Find where the given text appears and provide that cell's center as (X, Y) coordinate. 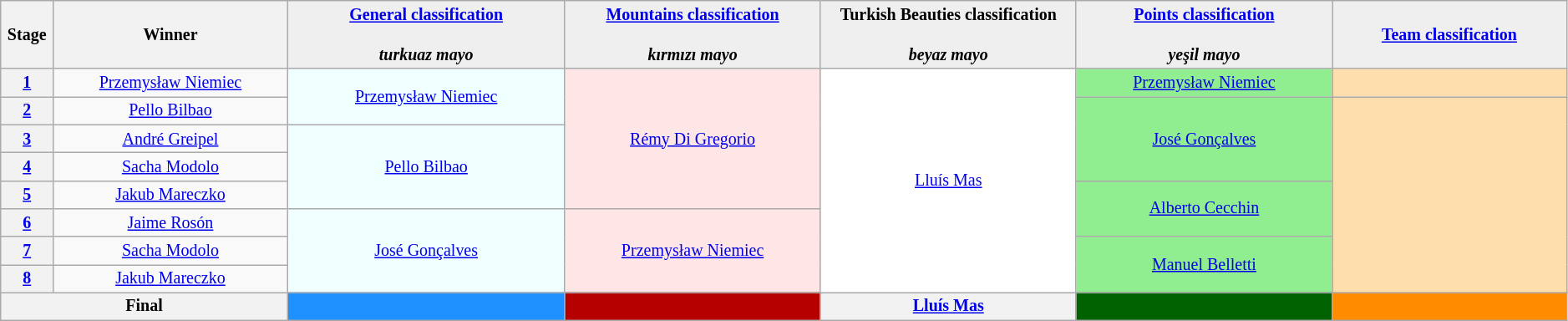
2 (27, 110)
André Greipel (170, 139)
General classificationturkuaz mayo (426, 35)
Manuel Belletti (1204, 264)
Stage (27, 35)
3 (27, 139)
4 (27, 167)
8 (27, 279)
Alberto Cecchin (1204, 209)
7 (27, 251)
5 (27, 194)
1 (27, 84)
Jaime Rosón (170, 222)
Points classificationyeşil mayo (1204, 35)
6 (27, 222)
Rémy Di Gregorio (693, 139)
Turkish Beauties classificationbeyaz mayo (948, 35)
Team classification (1450, 35)
Final (145, 306)
Winner (170, 35)
Mountains classificationkırmızı mayo (693, 35)
